Return [X, Y] of the center of cell containing provided text 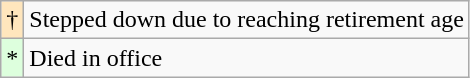
† [12, 20]
Died in office [247, 58]
* [12, 58]
Stepped down due to reaching retirement age [247, 20]
